Pinpoint the cell where the given text exists, returning its (X, Y) midpoint coordinate. 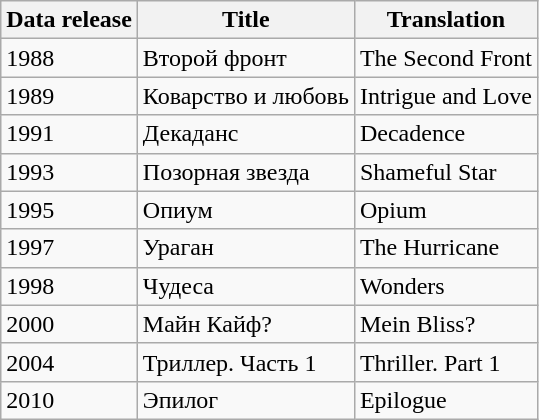
Translation (446, 20)
Intrigue and Love (446, 96)
Mein Bliss? (446, 324)
Title (246, 20)
1989 (70, 96)
The Hurricane (446, 248)
Decadence (446, 134)
Триллер. Часть 1 (246, 362)
Epilogue (446, 400)
1993 (70, 172)
1997 (70, 248)
2004 (70, 362)
Декаданс (246, 134)
Опиум (246, 210)
Data release (70, 20)
Shameful Star (446, 172)
Чудеса (246, 286)
Wonders (446, 286)
2000 (70, 324)
Thriller. Part 1 (446, 362)
1991 (70, 134)
Opium (446, 210)
1995 (70, 210)
Второй фронт (246, 58)
Майн Кайф? (246, 324)
Эпилог (246, 400)
2010 (70, 400)
Коварство и любовь (246, 96)
Ураган (246, 248)
1998 (70, 286)
The Second Front (446, 58)
Позорная звезда (246, 172)
1988 (70, 58)
